Find where the given text appears and provide that cell's center as (X, Y) coordinate. 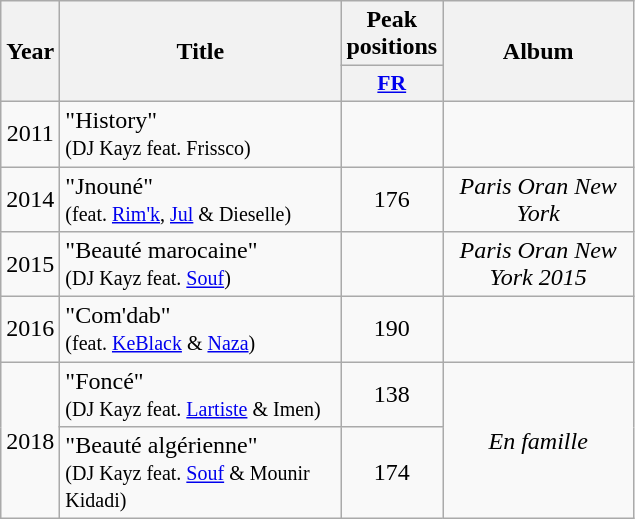
En famille (538, 440)
138 (392, 394)
176 (392, 198)
Album (538, 52)
190 (392, 330)
"Jnouné" (feat. Rim'k, Jul & Dieselle) (200, 198)
2018 (30, 440)
Paris Oran New York 2015 (538, 264)
"Beauté marocaine" (DJ Kayz feat. Souf) (200, 264)
Title (200, 52)
Peak positions (392, 34)
2015 (30, 264)
"Beauté algérienne" (DJ Kayz feat. Souf & Mounir Kidadi) (200, 473)
Paris Oran New York (538, 198)
2016 (30, 330)
Year (30, 52)
FR (392, 84)
2011 (30, 134)
2014 (30, 198)
"History" (DJ Kayz feat. Frissco) (200, 134)
"Foncé" (DJ Kayz feat. Lartiste & Imen) (200, 394)
"Com'dab" (feat. KeBlack & Naza) (200, 330)
174 (392, 473)
